For the text-containing cell, return its midpoint in (X, Y) coordinate format. 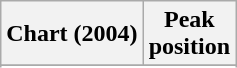
Chart (2004) (72, 34)
Peak position (189, 34)
